From the cell containing the given text, extract its center point as [x, y] coordinate. 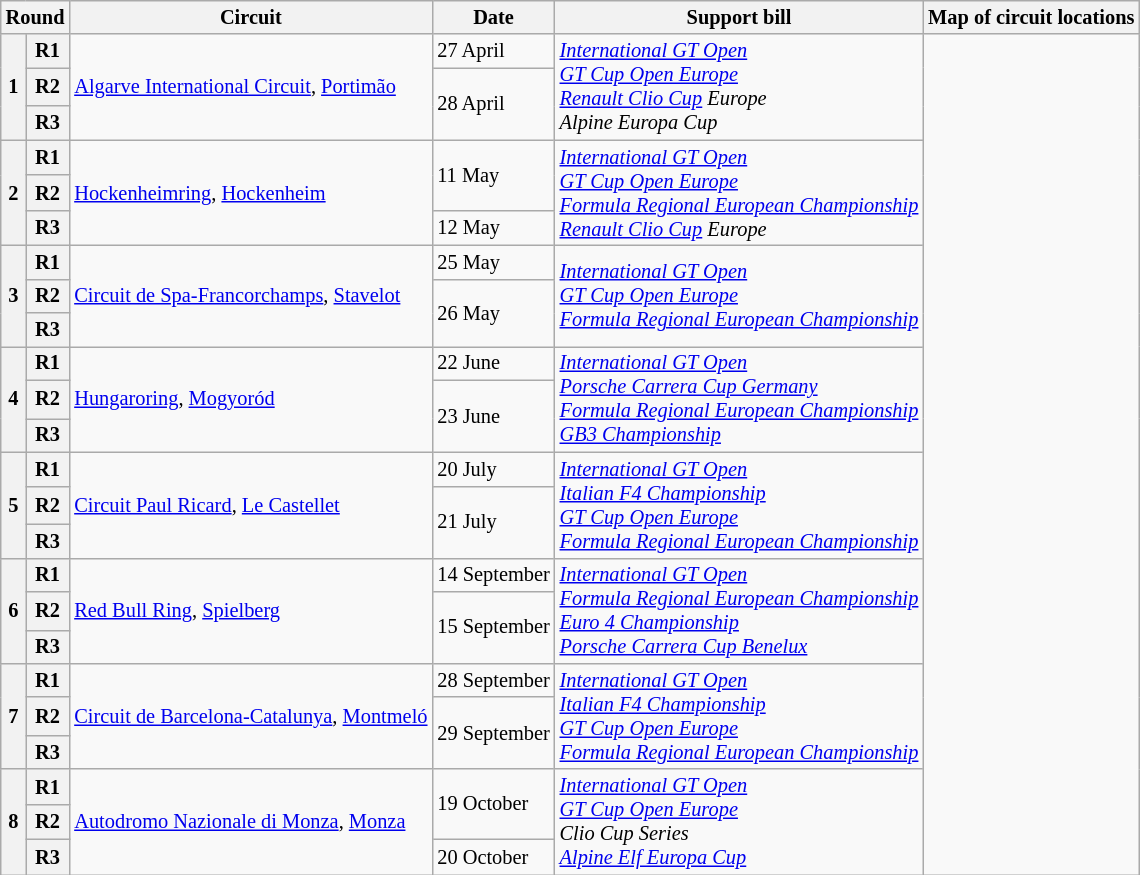
International GT OpenGT Cup Open EuropeFormula Regional European ChampionshipRenault Clio Cup Europe [740, 193]
25 May [493, 262]
12 May [493, 228]
Circuit de Barcelona-Catalunya, Montmeló [250, 716]
22 June [493, 363]
23 June [493, 416]
6 [14, 611]
15 September [493, 627]
International GT OpenGT Cup Open EuropeRenault Clio Cup EuropeAlpine Europa Cup [740, 87]
5 [14, 505]
2 [14, 193]
29 September [493, 733]
Circuit de Spa-Francorchamps, Stavelot [250, 296]
Map of circuit locations [1031, 17]
International GT OpenGT Cup Open EuropeClio Cup SeriesAlpine Elf Europa Cup [740, 822]
26 May [493, 312]
Circuit [250, 17]
Circuit Paul Ricard, Le Castellet [250, 505]
11 May [493, 175]
28 September [493, 680]
Date [493, 17]
7 [14, 716]
International GT OpenGT Cup Open EuropeFormula Regional European Championship [740, 296]
Algarve International Circuit, Portimão [250, 87]
International GT OpenPorsche Carrera Cup GermanyFormula Regional European ChampionshipGB3 Championship [740, 399]
27 April [493, 51]
Round [36, 17]
Hockenheimring, Hockenheim [250, 193]
4 [14, 399]
Hungaroring, Mogyoród [250, 399]
19 October [493, 804]
8 [14, 822]
14 September [493, 575]
20 October [493, 856]
Red Bull Ring, Spielberg [250, 611]
1 [14, 87]
3 [14, 296]
Autodromo Nazionale di Monza, Monza [250, 822]
28 April [493, 104]
20 July [493, 469]
International GT OpenFormula Regional European ChampionshipEuro 4 ChampionshipPorsche Carrera Cup Benelux [740, 611]
21 July [493, 522]
Support bill [740, 17]
